Determine the (x, y) coordinate at the center of the cell enclosing the given text.  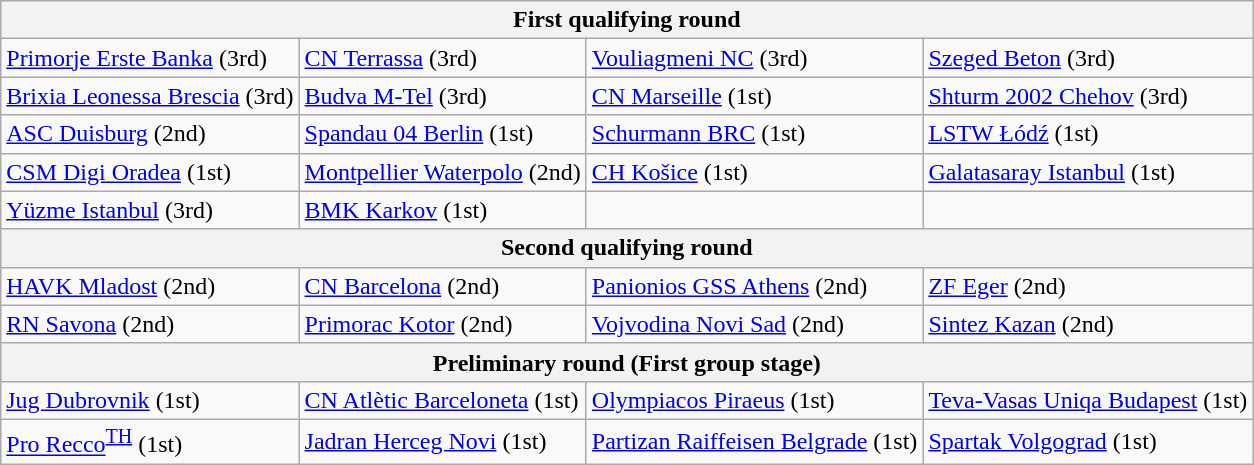
CH Košice (1st) (754, 172)
Panionios GSS Athens (2nd) (754, 286)
First qualifying round (627, 20)
Olympiacos Piraeus (1st) (754, 400)
Primorac Kotor (2nd) (442, 324)
Teva-Vasas Uniqa Budapest (1st) (1088, 400)
RN Savona (2nd) (150, 324)
Vouliagmeni NC (3rd) (754, 58)
Partizan Raiffeisen Belgrade (1st) (754, 442)
BMK Karkov (1st) (442, 210)
Spandau 04 Berlin (1st) (442, 134)
Sintez Kazan (2nd) (1088, 324)
HAVK Mladost (2nd) (150, 286)
Jug Dubrovnik (1st) (150, 400)
CN Marseille (1st) (754, 96)
CN Atlètic Barceloneta (1st) (442, 400)
Preliminary round (First group stage) (627, 362)
Galatasaray Istanbul (1st) (1088, 172)
CSM Digi Oradea (1st) (150, 172)
Shturm 2002 Chehov (3rd) (1088, 96)
Yüzme Istanbul (3rd) (150, 210)
CN Terrassa (3rd) (442, 58)
Jadran Herceg Novi (1st) (442, 442)
ASC Duisburg (2nd) (150, 134)
CN Barcelona (2nd) (442, 286)
Second qualifying round (627, 248)
Primorje Erste Banka (3rd) (150, 58)
Vojvodina Novi Sad (2nd) (754, 324)
LSTW Łódź (1st) (1088, 134)
Montpellier Waterpolo (2nd) (442, 172)
ZF Eger (2nd) (1088, 286)
Szeged Beton (3rd) (1088, 58)
Brixia Leonessa Brescia (3rd) (150, 96)
Spartak Volgograd (1st) (1088, 442)
Budva M-Tel (3rd) (442, 96)
Pro ReccoTH (1st) (150, 442)
Schurmann BRC (1st) (754, 134)
